From the cell containing the given text, extract its center point as (X, Y) coordinate. 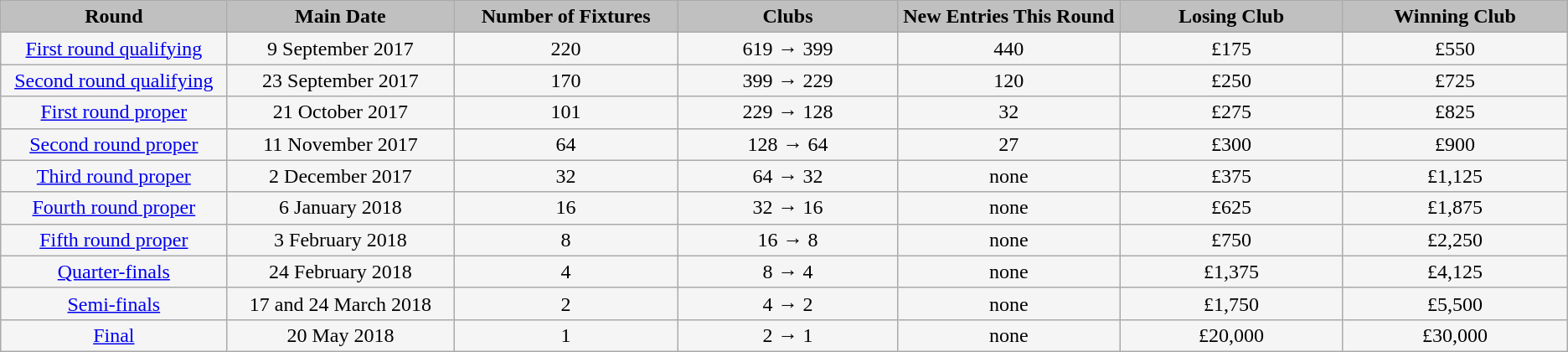
£175 (1231, 49)
Fourth round proper (114, 208)
27 (1008, 144)
399 → 229 (787, 80)
£275 (1231, 112)
£1,375 (1231, 272)
Main Date (340, 17)
Number of Fixtures (566, 17)
64 → 32 (787, 176)
229 → 128 (787, 112)
17 and 24 March 2018 (340, 303)
£375 (1231, 176)
£20,000 (1231, 335)
3 February 2018 (340, 240)
£300 (1231, 144)
64 (566, 144)
Third round proper (114, 176)
6 January 2018 (340, 208)
20 May 2018 (340, 335)
Fifth round proper (114, 240)
Quarter-finals (114, 272)
New Entries This Round (1008, 17)
120 (1008, 80)
£825 (1455, 112)
£250 (1231, 80)
£625 (1231, 208)
24 February 2018 (340, 272)
Round (114, 17)
2 (566, 303)
£30,000 (1455, 335)
619 → 399 (787, 49)
£1,750 (1231, 303)
£900 (1455, 144)
9 September 2017 (340, 49)
4 (566, 272)
11 November 2017 (340, 144)
128 → 64 (787, 144)
23 September 2017 (340, 80)
Semi-finals (114, 303)
First round qualifying (114, 49)
£750 (1231, 240)
£2,250 (1455, 240)
Clubs (787, 17)
£550 (1455, 49)
21 October 2017 (340, 112)
Second round proper (114, 144)
2 December 2017 (340, 176)
2 → 1 (787, 335)
220 (566, 49)
£1,875 (1455, 208)
170 (566, 80)
£5,500 (1455, 303)
Second round qualifying (114, 80)
32 → 16 (787, 208)
First round proper (114, 112)
Final (114, 335)
16 (566, 208)
Losing Club (1231, 17)
£4,125 (1455, 272)
440 (1008, 49)
1 (566, 335)
Winning Club (1455, 17)
8 → 4 (787, 272)
101 (566, 112)
8 (566, 240)
£725 (1455, 80)
16 → 8 (787, 240)
4 → 2 (787, 303)
£1,125 (1455, 176)
